Identify which cell holds the provided text, then report its (x, y) central coordinate. 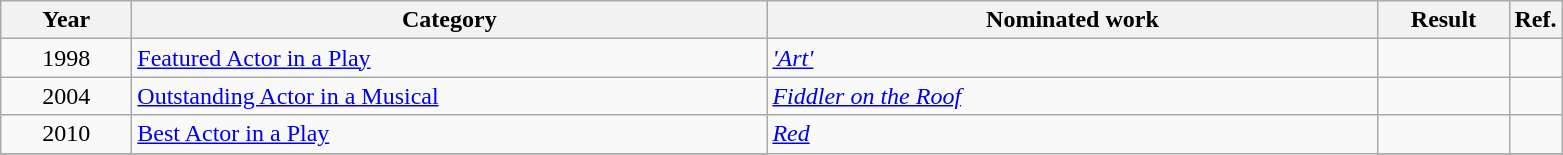
Nominated work (1072, 20)
Result (1444, 20)
Best Actor in a Play (450, 134)
Outstanding Actor in a Musical (450, 96)
Year (66, 20)
Fiddler on the Roof (1072, 96)
Red (1072, 134)
Category (450, 20)
2004 (66, 96)
Ref. (1536, 20)
1998 (66, 58)
2010 (66, 134)
'Art' (1072, 58)
Featured Actor in a Play (450, 58)
